Return the (X, Y) coordinate for the center point of the cell that contains the specified text.  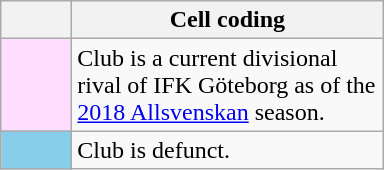
Club is a current divisional rival of IFK Göteborg as of the 2018 Allsvenskan season. (228, 85)
Cell coding (228, 20)
Club is defunct. (228, 150)
